Scan for the cell matching the given text and deliver its [X, Y] coordinate at center. 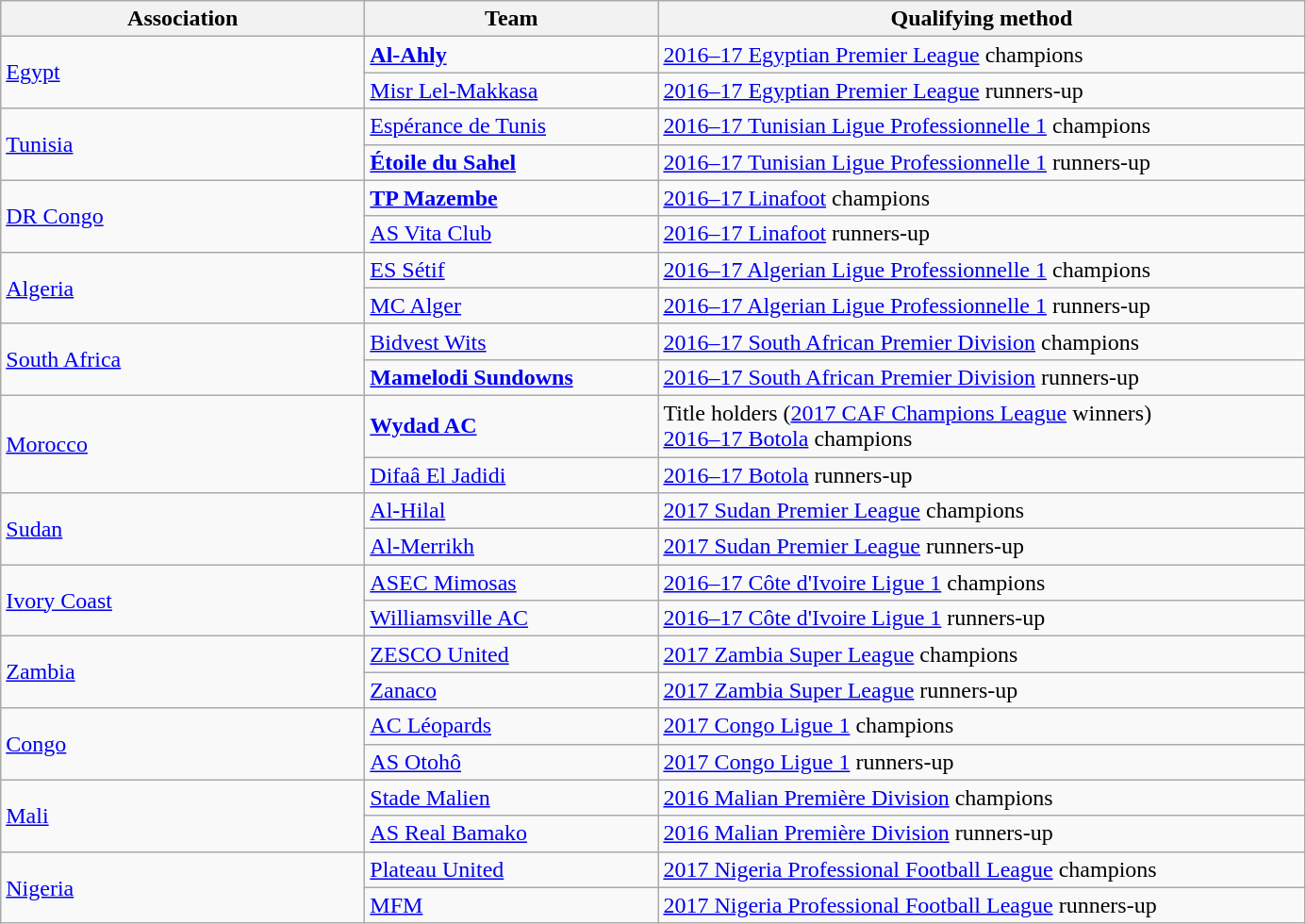
2016–17 Linafoot runners-up [982, 234]
2017 Zambia Super League runners-up [982, 690]
2016 Malian Première Division champions [982, 798]
Title holders (2017 CAF Champions League winners)2016–17 Botola champions [982, 426]
South Africa [183, 359]
2016 Malian Première Division runners-up [982, 833]
AS Real Bamako [511, 833]
Team [511, 19]
Ivory Coast [183, 601]
AC Léopards [511, 726]
MC Alger [511, 305]
2016–17 Botola runners-up [982, 474]
Mali [183, 816]
Mamelodi Sundowns [511, 377]
Étoile du Sahel [511, 162]
Association [183, 19]
Nigeria [183, 887]
Qualifying method [982, 19]
Congo [183, 744]
Tunisia [183, 144]
Bidvest Wits [511, 341]
AS Otohô [511, 762]
ZESCO United [511, 654]
2017 Sudan Premier League runners-up [982, 547]
Stade Malien [511, 798]
Al-Merrikh [511, 547]
Williamsville AC [511, 619]
Wydad AC [511, 426]
Misr Lel-Makkasa [511, 91]
2016–17 Egyptian Premier League champions [982, 55]
2017 Nigeria Professional Football League champions [982, 869]
AS Vita Club [511, 234]
Plateau United [511, 869]
2016–17 South African Premier Division runners-up [982, 377]
2016–17 South African Premier Division champions [982, 341]
Al-Hilal [511, 511]
2016–17 Côte d'Ivoire Ligue 1 champions [982, 583]
ES Sétif [511, 270]
2016–17 Linafoot champions [982, 198]
TP Mazembe [511, 198]
2016–17 Egyptian Premier League runners-up [982, 91]
MFM [511, 905]
ASEC Mimosas [511, 583]
Algeria [183, 288]
Morocco [183, 443]
2016–17 Algerian Ligue Professionnelle 1 runners-up [982, 305]
2016–17 Tunisian Ligue Professionnelle 1 champions [982, 126]
Espérance de Tunis [511, 126]
2017 Congo Ligue 1 champions [982, 726]
Zambia [183, 672]
2016–17 Côte d'Ivoire Ligue 1 runners-up [982, 619]
Sudan [183, 529]
Zanaco [511, 690]
2017 Nigeria Professional Football League runners-up [982, 905]
2017 Zambia Super League champions [982, 654]
2017 Sudan Premier League champions [982, 511]
2017 Congo Ligue 1 runners-up [982, 762]
Al-Ahly [511, 55]
Difaâ El Jadidi [511, 474]
DR Congo [183, 216]
2016–17 Algerian Ligue Professionnelle 1 champions [982, 270]
Egypt [183, 73]
2016–17 Tunisian Ligue Professionnelle 1 runners-up [982, 162]
